Scan for the cell matching the given text and deliver its (x, y) coordinate at center. 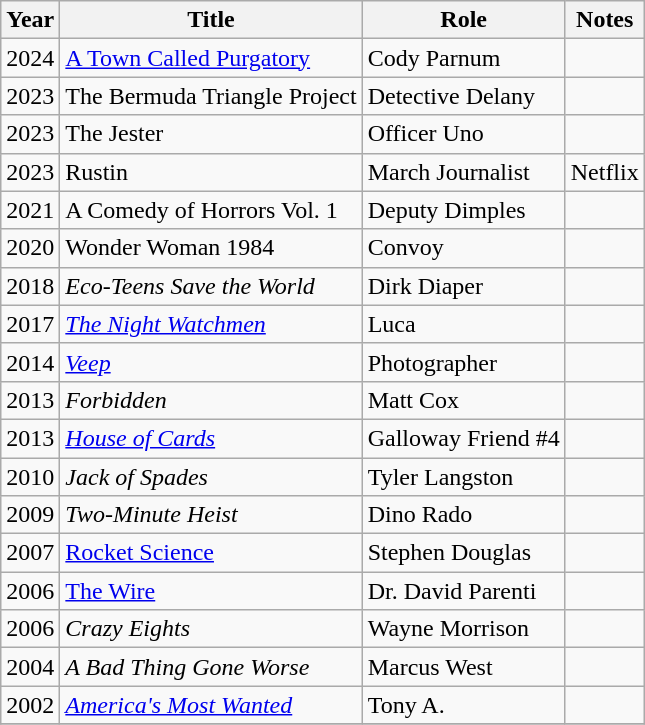
The Bermuda Triangle Project (211, 96)
Title (211, 20)
House of Cards (211, 438)
A Bad Thing Gone Worse (211, 667)
2010 (30, 477)
Jack of Spades (211, 477)
2002 (30, 705)
The Jester (211, 134)
Veep (211, 362)
Luca (464, 324)
2024 (30, 58)
Rustin (211, 172)
March Journalist (464, 172)
2021 (30, 210)
2018 (30, 286)
Dirk Diaper (464, 286)
2004 (30, 667)
The Wire (211, 591)
Cody Parnum (464, 58)
America's Most Wanted (211, 705)
Convoy (464, 248)
Officer Uno (464, 134)
Stephen Douglas (464, 553)
2017 (30, 324)
Photographer (464, 362)
Matt Cox (464, 400)
A Comedy of Horrors Vol. 1 (211, 210)
Dr. David Parenti (464, 591)
2014 (30, 362)
Role (464, 20)
2007 (30, 553)
Tony A. (464, 705)
Forbidden (211, 400)
Galloway Friend #4 (464, 438)
Year (30, 20)
2009 (30, 515)
Wonder Woman 1984 (211, 248)
Wayne Morrison (464, 629)
Tyler Langston (464, 477)
Detective Delany (464, 96)
The Night Watchmen (211, 324)
Two-Minute Heist (211, 515)
Marcus West (464, 667)
Rocket Science (211, 553)
Deputy Dimples (464, 210)
A Town Called Purgatory (211, 58)
2020 (30, 248)
Notes (604, 20)
Netflix (604, 172)
Eco-Teens Save the World (211, 286)
Crazy Eights (211, 629)
Dino Rado (464, 515)
